From the cell containing the given text, extract its center point as (x, y) coordinate. 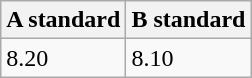
A standard (64, 20)
8.20 (64, 58)
8.10 (188, 58)
B standard (188, 20)
